Scan for the cell matching the given text and deliver its (X, Y) coordinate at center. 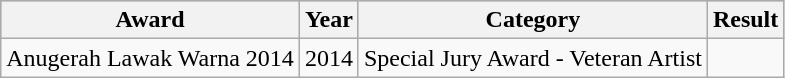
Category (532, 20)
Result (745, 20)
Year (328, 20)
Special Jury Award - Veteran Artist (532, 58)
Anugerah Lawak Warna 2014 (150, 58)
Award (150, 20)
2014 (328, 58)
